From the cell containing the given text, extract its center point as (x, y) coordinate. 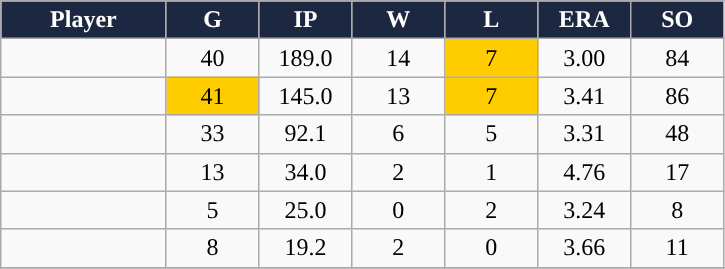
84 (678, 58)
W (398, 20)
145.0 (306, 96)
IP (306, 20)
6 (398, 134)
3.00 (584, 58)
Player (84, 20)
92.1 (306, 134)
17 (678, 172)
3.24 (584, 210)
19.2 (306, 248)
SO (678, 20)
33 (212, 134)
41 (212, 96)
3.66 (584, 248)
25.0 (306, 210)
L (492, 20)
3.31 (584, 134)
48 (678, 134)
34.0 (306, 172)
3.41 (584, 96)
4.76 (584, 172)
14 (398, 58)
86 (678, 96)
1 (492, 172)
11 (678, 248)
189.0 (306, 58)
G (212, 20)
ERA (584, 20)
40 (212, 58)
